Return (X, Y) of the center of cell containing provided text 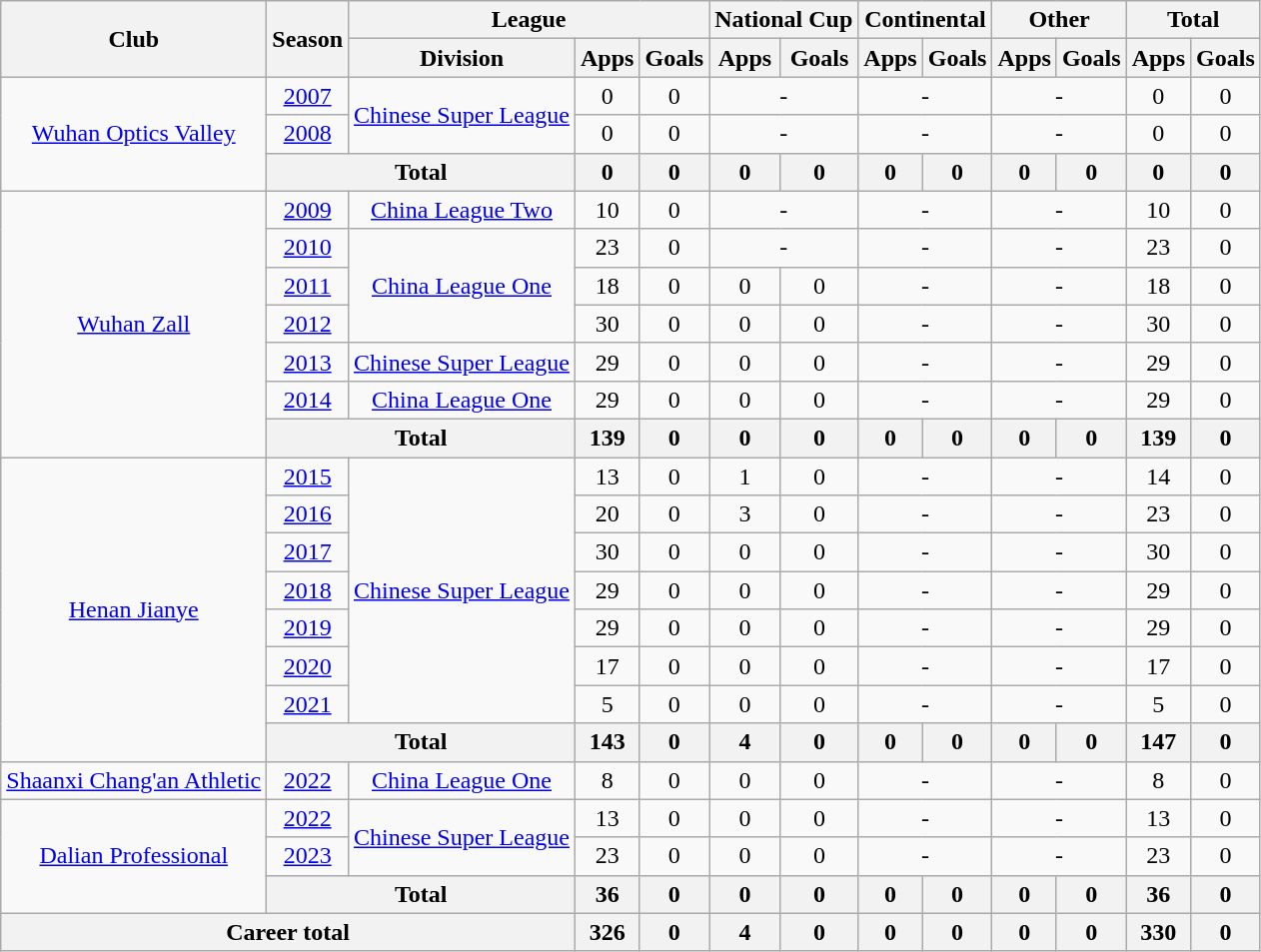
147 (1158, 742)
Wuhan Optics Valley (134, 134)
2008 (308, 134)
2011 (308, 286)
National Cup (783, 20)
3 (745, 514)
2012 (308, 324)
143 (608, 742)
2016 (308, 514)
Dalian Professional (134, 856)
2014 (308, 400)
2015 (308, 476)
2018 (308, 590)
2009 (308, 210)
Continental (925, 20)
2010 (308, 248)
2020 (308, 666)
Henan Jianye (134, 609)
Wuhan Zall (134, 324)
Other (1059, 20)
2007 (308, 96)
Club (134, 39)
14 (1158, 476)
Season (308, 39)
1 (745, 476)
League (530, 20)
2023 (308, 856)
Career total (288, 932)
20 (608, 514)
2017 (308, 552)
2013 (308, 362)
2021 (308, 704)
330 (1158, 932)
China League Two (462, 210)
Shaanxi Chang'an Athletic (134, 780)
326 (608, 932)
Division (462, 58)
2019 (308, 628)
